From the cell containing the given text, extract its center point as (X, Y) coordinate. 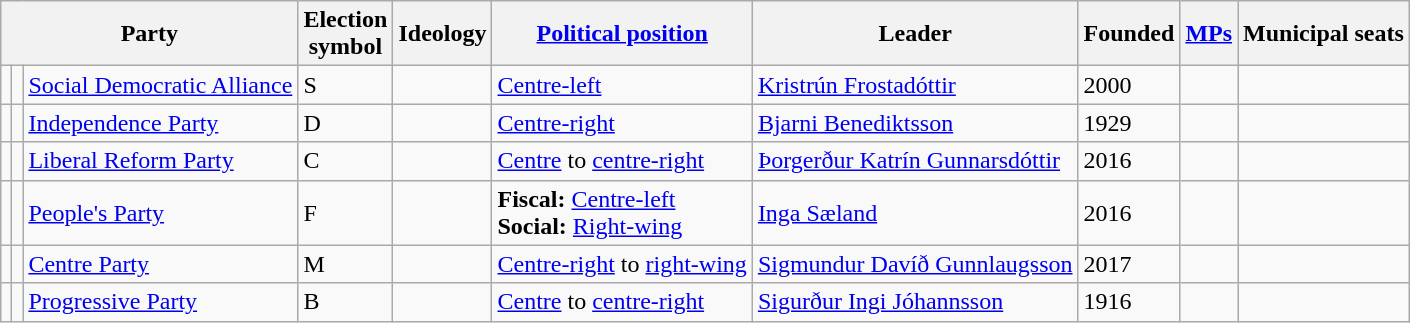
Political position (622, 34)
F (346, 212)
Þorgerður Katrín Gunnarsdóttir (915, 161)
Liberal Reform Party (160, 161)
Bjarni Benediktsson (915, 123)
2000 (1129, 85)
Party (150, 34)
B (346, 302)
Leader (915, 34)
Fiscal: Centre-left Social: Right-wing (622, 212)
D (346, 123)
Ideology (442, 34)
S (346, 85)
Progressive Party (160, 302)
Sigurður Ingi Jóhannsson (915, 302)
Municipal seats (1324, 34)
1929 (1129, 123)
Centre-left (622, 85)
Centre Party (160, 264)
Founded (1129, 34)
Centre-right to right-wing (622, 264)
MPs (1209, 34)
Inga Sæland (915, 212)
Centre-right (622, 123)
Kristrún Frostadóttir (915, 85)
C (346, 161)
Independence Party (160, 123)
Electionsymbol (346, 34)
Sigmundur Davíð Gunnlaugsson (915, 264)
M (346, 264)
2017 (1129, 264)
People's Party (160, 212)
1916 (1129, 302)
Social Democratic Alliance (160, 85)
